For the text-containing cell, return its midpoint in (x, y) coordinate format. 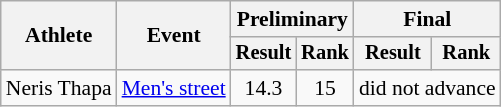
Preliminary (292, 19)
Neris Thapa (59, 88)
did not advance (428, 88)
Men's street (174, 88)
Athlete (59, 36)
14.3 (264, 88)
Final (428, 19)
15 (325, 88)
Event (174, 36)
